From the cell containing the given text, extract its center point as (x, y) coordinate. 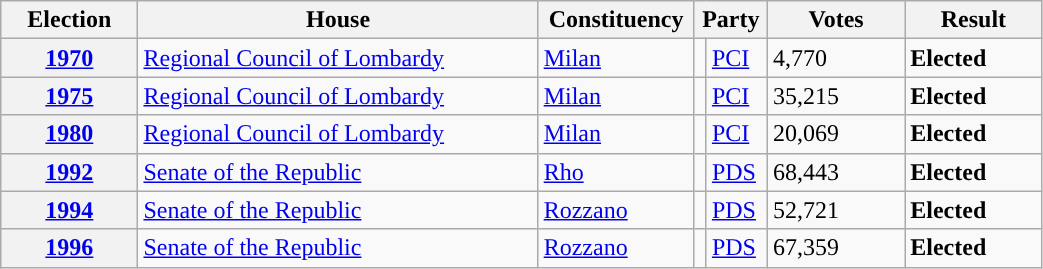
1980 (70, 134)
Votes (836, 20)
35,215 (836, 96)
1992 (70, 172)
20,069 (836, 134)
Party (730, 20)
68,443 (836, 172)
Rho (616, 172)
Constituency (616, 20)
House (338, 20)
67,359 (836, 248)
52,721 (836, 210)
Election (70, 20)
4,770 (836, 58)
1975 (70, 96)
1994 (70, 210)
1996 (70, 248)
1970 (70, 58)
Result (974, 20)
